Search for the cell housing the specified text and yield its [x, y] center coordinate. 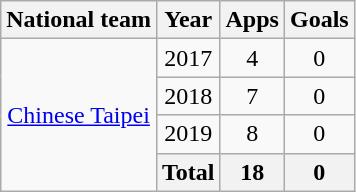
7 [252, 96]
2017 [188, 58]
2018 [188, 96]
Chinese Taipei [79, 115]
Total [188, 172]
4 [252, 58]
2019 [188, 134]
Goals [319, 20]
Year [188, 20]
18 [252, 172]
National team [79, 20]
8 [252, 134]
Apps [252, 20]
